Search for the cell housing the specified text and yield its [X, Y] center coordinate. 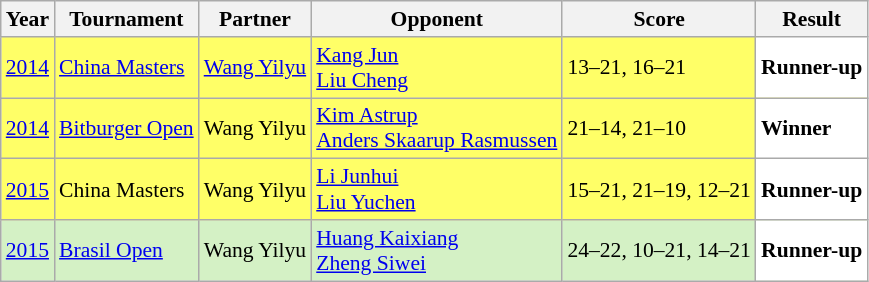
Partner [256, 19]
Winner [812, 128]
Tournament [126, 19]
21–14, 21–10 [659, 128]
13–21, 16–21 [659, 68]
Score [659, 19]
Huang Kaixiang Zheng Siwei [436, 250]
24–22, 10–21, 14–21 [659, 250]
Result [812, 19]
Li Junhui Liu Yuchen [436, 190]
Brasil Open [126, 250]
15–21, 21–19, 12–21 [659, 190]
Kim Astrup Anders Skaarup Rasmussen [436, 128]
Kang Jun Liu Cheng [436, 68]
Year [28, 19]
Opponent [436, 19]
Bitburger Open [126, 128]
